Capture the cell that displays the provided text and extract its (x, y) central coordinate. 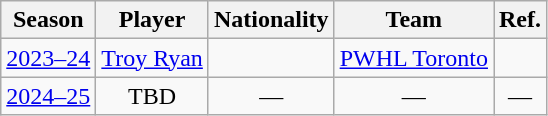
Player (152, 20)
2024–25 (48, 96)
Troy Ryan (152, 58)
2023–24 (48, 58)
TBD (152, 96)
Season (48, 20)
Ref. (520, 20)
PWHL Toronto (414, 58)
Nationality (271, 20)
Team (414, 20)
